For the text-containing cell, return its midpoint in [x, y] coordinate format. 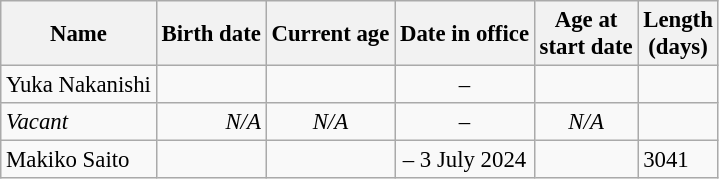
Age atstart date [586, 34]
Length(days) [678, 34]
Name [78, 34]
3041 [678, 160]
Yuka Nakanishi [78, 85]
Current age [330, 34]
Date in office [465, 34]
Birth date [211, 34]
Makiko Saito [78, 160]
– 3 July 2024 [465, 160]
Vacant [78, 122]
